Provide the (x, y) coordinate of the cell's center where the given text is located.  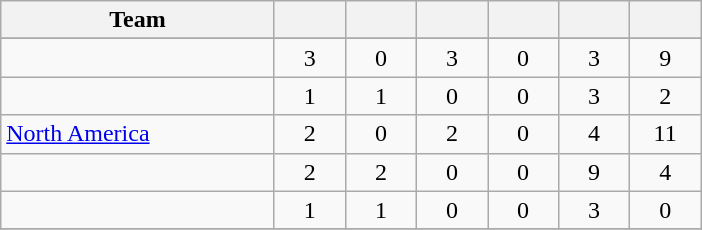
Team (138, 20)
11 (666, 134)
North America (138, 134)
